Find where the given text appears and provide that cell's center as [x, y] coordinate. 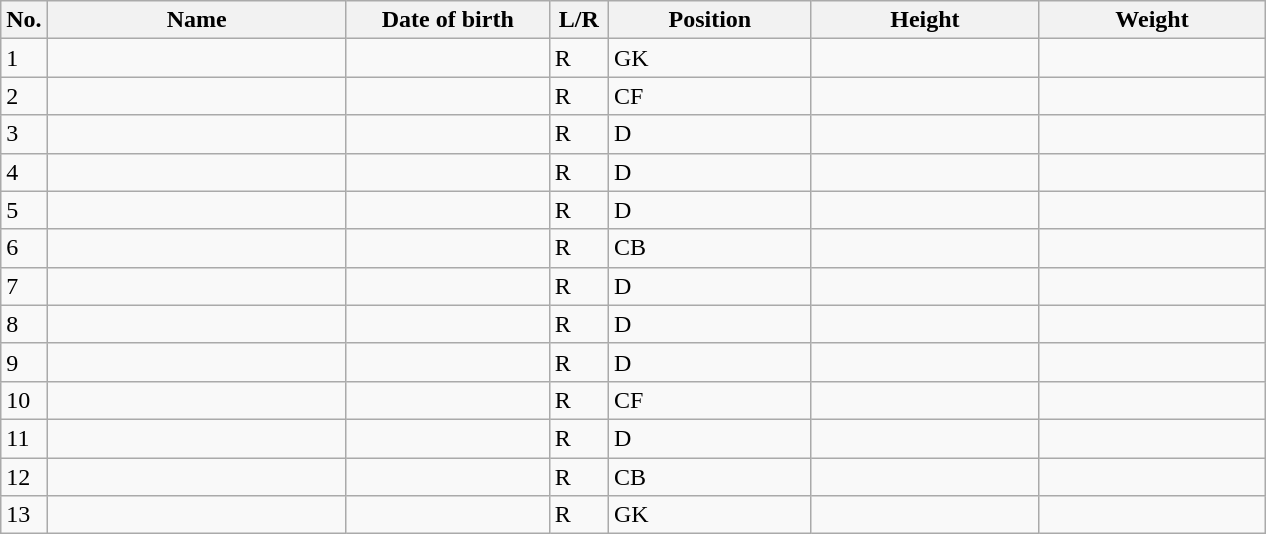
L/R [578, 20]
13 [24, 515]
5 [24, 210]
Date of birth [448, 20]
12 [24, 477]
4 [24, 172]
Position [710, 20]
3 [24, 134]
No. [24, 20]
Name [196, 20]
8 [24, 324]
Weight [1152, 20]
2 [24, 96]
9 [24, 362]
11 [24, 438]
7 [24, 286]
1 [24, 58]
10 [24, 400]
Height [924, 20]
6 [24, 248]
